Return (x, y) of the center of cell containing provided text 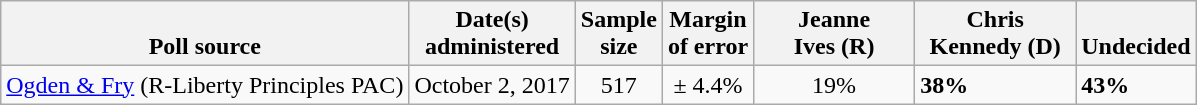
Date(s)administered (492, 34)
19% (834, 85)
Poll source (205, 34)
JeanneIves (R) (834, 34)
Undecided (1136, 34)
± 4.4% (708, 85)
Samplesize (618, 34)
43% (1136, 85)
ChrisKennedy (D) (996, 34)
Marginof error (708, 34)
517 (618, 85)
Ogden & Fry (R-Liberty Principles PAC) (205, 85)
38% (996, 85)
October 2, 2017 (492, 85)
